Locate the cell with the specified text and output its (x, y) center coordinate. 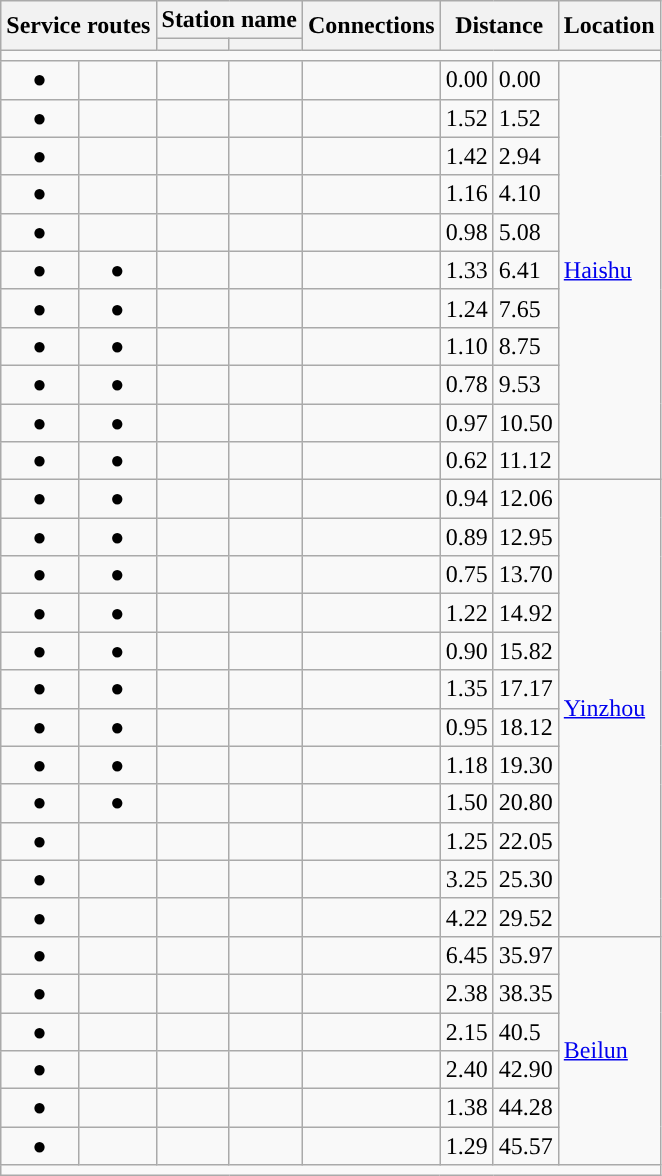
1.18 (466, 765)
0.98 (466, 232)
0.95 (466, 727)
1.22 (466, 613)
1.25 (466, 841)
13.70 (526, 575)
1.10 (466, 346)
Location (609, 26)
12.06 (526, 499)
45.57 (526, 1146)
3.25 (466, 879)
0.90 (466, 651)
5.08 (526, 232)
25.30 (526, 879)
40.5 (526, 1031)
Yinzhou (609, 708)
Station name (229, 20)
1.50 (466, 803)
7.65 (526, 308)
0.62 (466, 461)
15.82 (526, 651)
4.22 (466, 917)
11.12 (526, 461)
1.33 (466, 270)
Connections (371, 26)
6.45 (466, 955)
2.40 (466, 1070)
Service routes (78, 26)
42.90 (526, 1070)
1.42 (466, 156)
1.16 (466, 194)
Distance (499, 26)
29.52 (526, 917)
1.35 (466, 689)
0.89 (466, 537)
2.38 (466, 993)
1.29 (466, 1146)
10.50 (526, 423)
Haishu (609, 270)
12.95 (526, 537)
4.10 (526, 194)
0.94 (466, 499)
0.78 (466, 384)
2.15 (466, 1031)
6.41 (526, 270)
44.28 (526, 1108)
1.38 (466, 1108)
19.30 (526, 765)
0.97 (466, 423)
22.05 (526, 841)
0.75 (466, 575)
38.35 (526, 993)
1.24 (466, 308)
2.94 (526, 156)
35.97 (526, 955)
20.80 (526, 803)
9.53 (526, 384)
18.12 (526, 727)
8.75 (526, 346)
17.17 (526, 689)
Beilun (609, 1050)
14.92 (526, 613)
